For the text-containing cell, return its midpoint in [x, y] coordinate format. 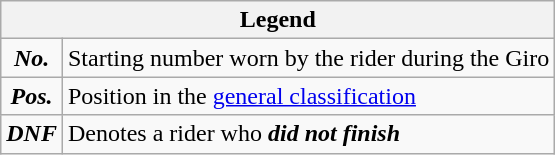
No. [32, 58]
Legend [278, 20]
Denotes a rider who did not finish [308, 134]
Starting number worn by the rider during the Giro [308, 58]
Pos. [32, 96]
Position in the general classification [308, 96]
DNF [32, 134]
